Locate the cell with the specified text and output its (X, Y) center coordinate. 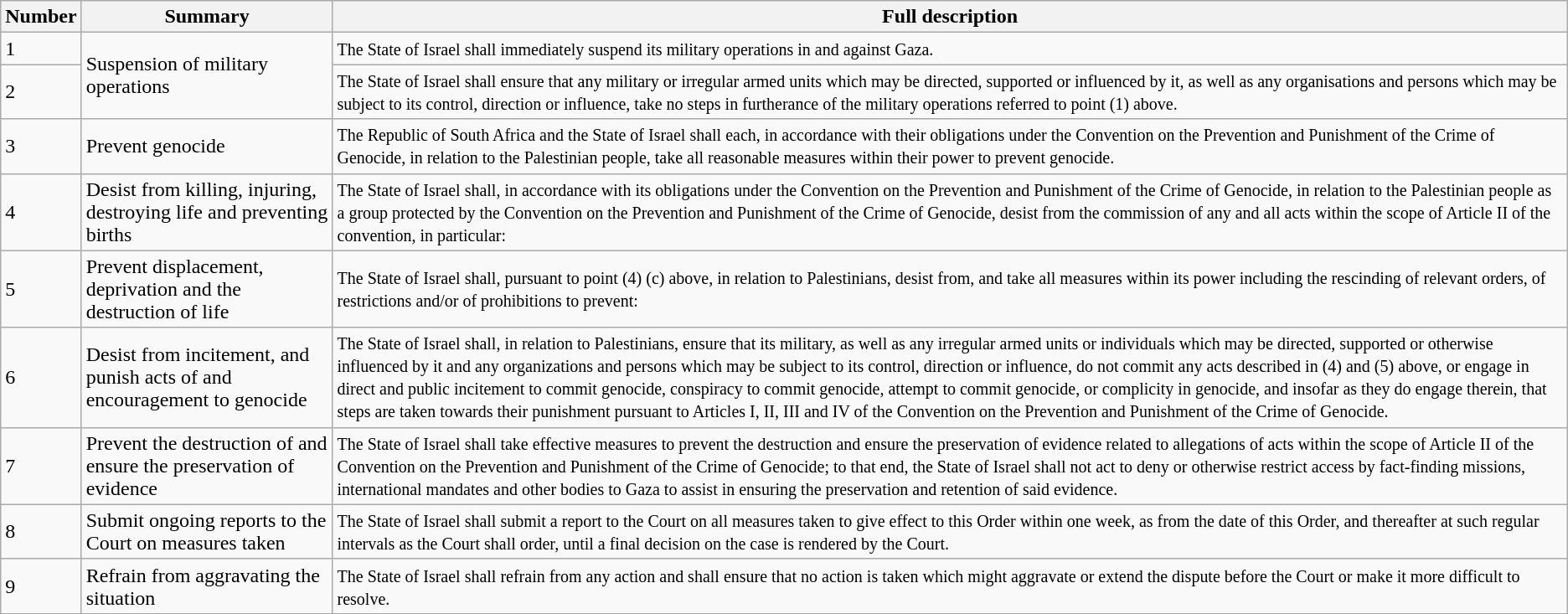
Full description (950, 17)
Suspension of military operations (207, 75)
2 (41, 92)
4 (41, 212)
Desist from incitement, and punish acts of and encouragement to genocide (207, 377)
Submit ongoing reports to the Court on measures taken (207, 531)
Prevent the destruction of and ensure the preservation of evidence (207, 466)
9 (41, 586)
1 (41, 49)
8 (41, 531)
Prevent genocide (207, 146)
Prevent displacement, deprivation and the destruction of life (207, 289)
3 (41, 146)
Desist from killing, injuring, destroying life and preventing births (207, 212)
The State of Israel shall immediately suspend its military operations in and against Gaza. (950, 49)
7 (41, 466)
Number (41, 17)
6 (41, 377)
Refrain from aggravating the situation (207, 586)
Summary (207, 17)
5 (41, 289)
